Identify which cell holds the provided text, then report its [X, Y] central coordinate. 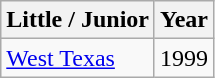
1999 [184, 58]
Year [184, 20]
West Texas [78, 58]
Little / Junior [78, 20]
